Determine the [x, y] coordinate at the center of the cell enclosing the given text.  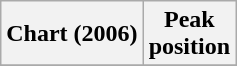
Chart (2006) [72, 34]
Peak position [189, 34]
